Locate the cell with the specified text and output its (X, Y) center coordinate. 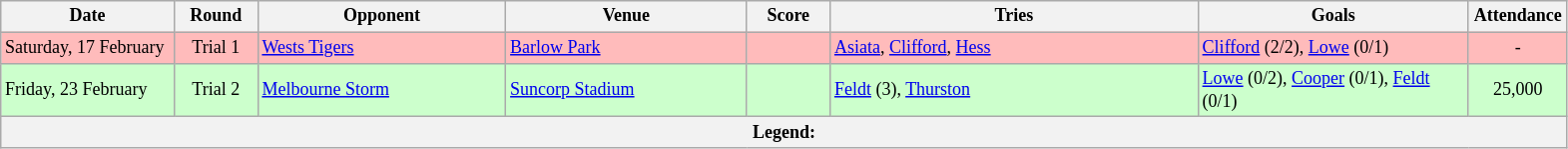
Lowe (0/2), Cooper (0/1), Feldt (0/1) (1333, 90)
Opponent (381, 16)
- (1517, 48)
Suncorp Stadium (627, 90)
Date (88, 16)
Trial 2 (216, 90)
Melbourne Storm (381, 90)
Clifford (2/2), Lowe (0/1) (1333, 48)
25,000 (1517, 90)
Feldt (3), Thurston (1014, 90)
Round (216, 16)
Saturday, 17 February (88, 48)
Asiata, Clifford, Hess (1014, 48)
Goals (1333, 16)
Attendance (1517, 16)
Friday, 23 February (88, 90)
Wests Tigers (381, 48)
Venue (627, 16)
Score (788, 16)
Tries (1014, 16)
Legend: (784, 132)
Trial 1 (216, 48)
Barlow Park (627, 48)
